Find where the given text appears and provide that cell's center as (X, Y) coordinate. 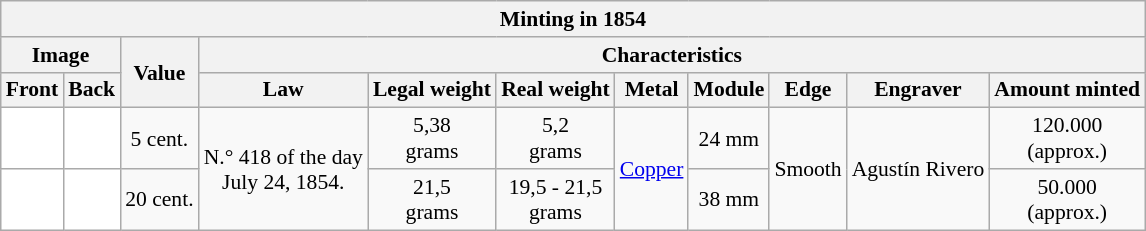
20 cent. (159, 200)
24 mm (728, 138)
38 mm (728, 200)
Image (60, 55)
Front (32, 90)
N.° 418 of the dayJuly 24, 1854. (284, 169)
50.000(approx.) (1067, 200)
5,2grams (556, 138)
Engraver (918, 90)
Real weight (556, 90)
Legal weight (432, 90)
Amount minted (1067, 90)
19,5 - 21,5grams (556, 200)
Metal (652, 90)
Back (92, 90)
21,5grams (432, 200)
Characteristics (672, 55)
Module (728, 90)
Law (284, 90)
Minting in 1854 (573, 19)
120.000(approx.) (1067, 138)
Smooth (808, 169)
Copper (652, 169)
5 cent. (159, 138)
Value (159, 72)
5,38grams (432, 138)
Edge (808, 90)
Agustín Rivero (918, 169)
